Identify which cell holds the provided text, then report its (x, y) central coordinate. 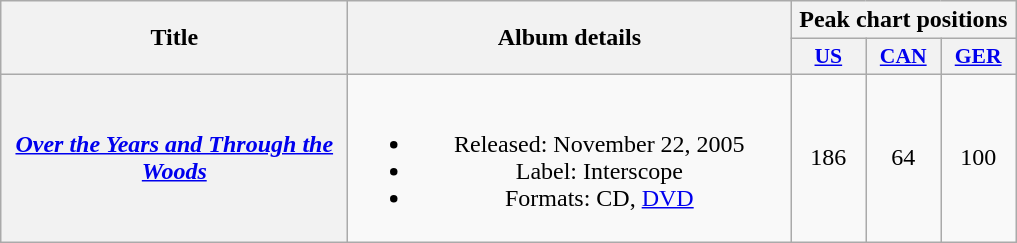
100 (978, 158)
US (828, 57)
64 (904, 158)
186 (828, 158)
Peak chart positions (904, 20)
Over the Years and Through the Woods (174, 158)
GER (978, 57)
Title (174, 38)
Released: November 22, 2005Label: InterscopeFormats: CD, DVD (570, 158)
Album details (570, 38)
CAN (904, 57)
